Capture the cell that displays the provided text and extract its [X, Y] central coordinate. 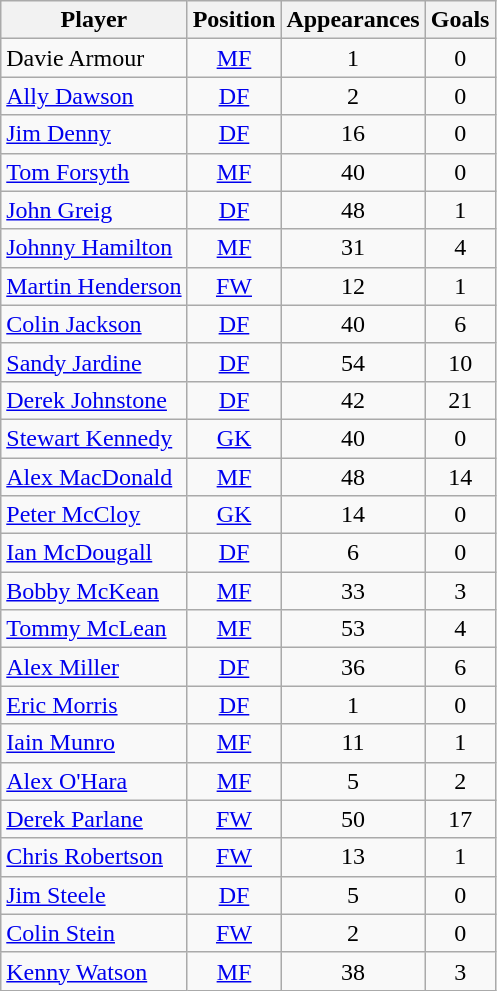
Jim Denny [94, 134]
Ian McDougall [94, 553]
Goals [460, 20]
John Greig [94, 210]
Stewart Kennedy [94, 438]
Derek Parlane [94, 819]
10 [460, 362]
Peter McCloy [94, 515]
54 [353, 362]
Eric Morris [94, 705]
Position [234, 20]
21 [460, 400]
Bobby McKean [94, 591]
Johnny Hamilton [94, 248]
Colin Stein [94, 933]
Alex O'Hara [94, 781]
16 [353, 134]
Sandy Jardine [94, 362]
11 [353, 743]
Kenny Watson [94, 971]
Davie Armour [94, 58]
Tom Forsyth [94, 172]
Ally Dawson [94, 96]
Iain Munro [94, 743]
Chris Robertson [94, 857]
Alex MacDonald [94, 477]
36 [353, 667]
Tommy McLean [94, 629]
Martin Henderson [94, 286]
38 [353, 971]
Appearances [353, 20]
Alex Miller [94, 667]
13 [353, 857]
Jim Steele [94, 895]
17 [460, 819]
50 [353, 819]
Player [94, 20]
33 [353, 591]
Derek Johnstone [94, 400]
53 [353, 629]
Colin Jackson [94, 324]
12 [353, 286]
42 [353, 400]
31 [353, 248]
